From the cell containing the given text, extract its center point as [X, Y] coordinate. 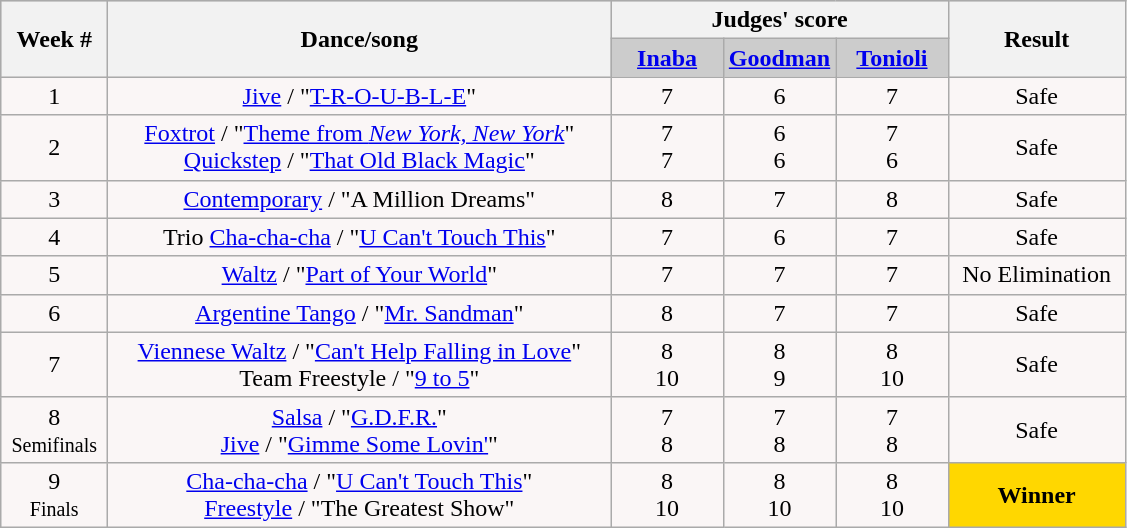
Inaba [667, 58]
Tonioli [892, 58]
77 [667, 148]
4 [54, 237]
Cha-cha-cha / "U Can't Touch This" Freestyle / "The Greatest Show" [360, 494]
8Semifinals [54, 430]
1 [54, 96]
Winner [1036, 494]
66 [779, 148]
Viennese Waltz / "Can't Help Falling in Love" Team Freestyle / "9 to 5" [360, 364]
9Finals [54, 494]
76 [892, 148]
No Elimination [1036, 275]
3 [54, 199]
Week # [54, 39]
Foxtrot / "Theme from New York, New York" Quickstep / "That Old Black Magic" [360, 148]
Jive / "T-R-O-U-B-L-E" [360, 96]
Trio Cha-cha-cha / "U Can't Touch This" [360, 237]
Argentine Tango / "Mr. Sandman" [360, 313]
Contemporary / "A Million Dreams" [360, 199]
Judges' score [780, 20]
Waltz / "Part of Your World" [360, 275]
Result [1036, 39]
89 [779, 364]
Salsa / "G.D.F.R." Jive / "Gimme Some Lovin'" [360, 430]
2 [54, 148]
Goodman [779, 58]
Dance/song [360, 39]
5 [54, 275]
